Determine the [x, y] coordinate at the center of the cell enclosing the given text.  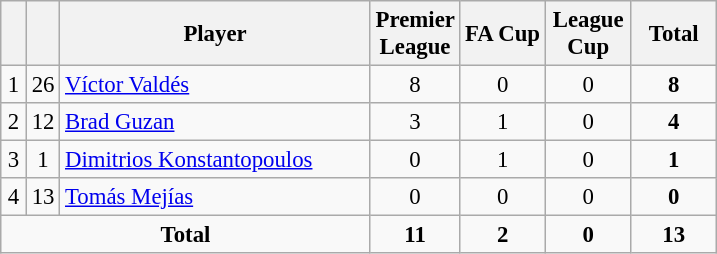
Dimitrios Konstantopoulos [216, 160]
Player [216, 34]
Premier League [414, 34]
12 [42, 122]
26 [42, 85]
Víctor Valdés [216, 85]
Tomás Mejías [216, 197]
FA Cup [503, 34]
Brad Guzan [216, 122]
League Cup [588, 34]
11 [414, 235]
